Provide the (x, y) coordinate of the cell's center where the given text is located.  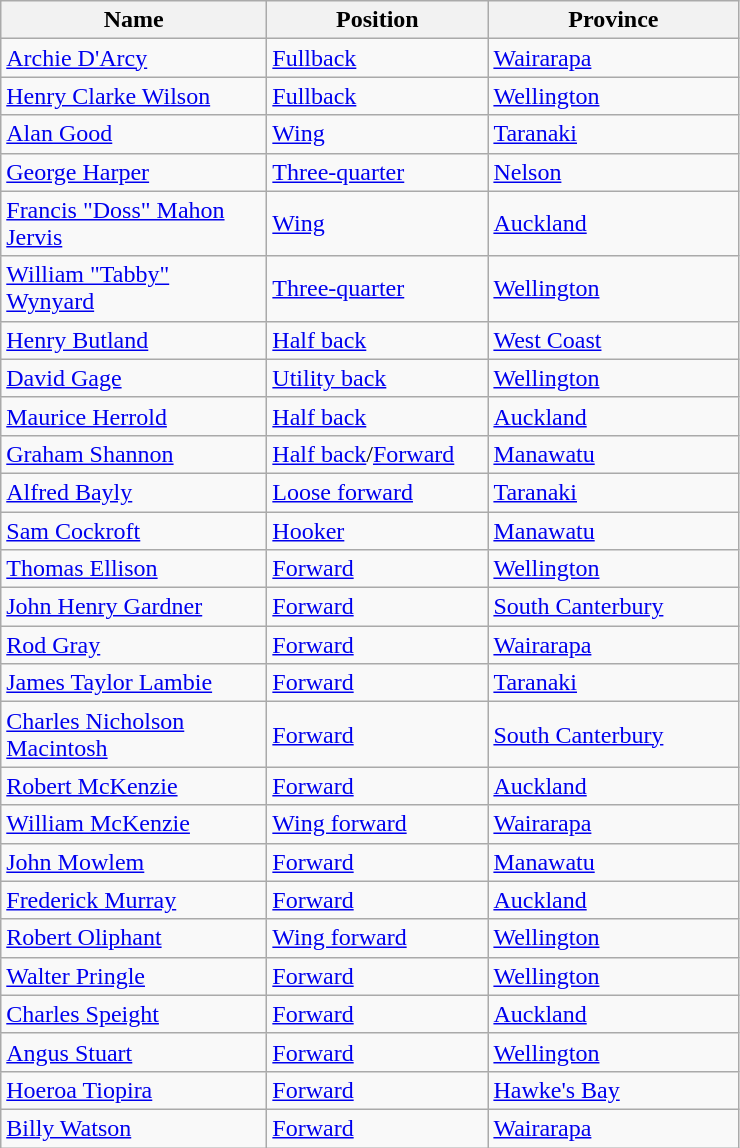
Thomas Ellison (134, 569)
Henry Butland (134, 340)
John Henry Gardner (134, 607)
Maurice Herrold (134, 416)
Position (378, 20)
David Gage (134, 378)
Frederick Murray (134, 900)
Robert Oliphant (134, 938)
George Harper (134, 172)
Angus Stuart (134, 1052)
Charles Nicholson Macintosh (134, 734)
Sam Cockroft (134, 531)
Alfred Bayly (134, 492)
Nelson (614, 172)
Walter Pringle (134, 976)
Charles Speight (134, 1014)
James Taylor Lambie (134, 683)
Loose forward (378, 492)
Alan Good (134, 134)
Hawke's Bay (614, 1090)
Hooker (378, 531)
Rod Gray (134, 645)
Name (134, 20)
Francis "Doss" Mahon Jervis (134, 224)
John Mowlem (134, 862)
William McKenzie (134, 824)
Robert McKenzie (134, 786)
Utility back (378, 378)
Province (614, 20)
William "Tabby" Wynyard (134, 288)
Graham Shannon (134, 454)
Half back/Forward (378, 454)
Archie D'Arcy (134, 58)
West Coast (614, 340)
Hoeroa Tiopira (134, 1090)
Henry Clarke Wilson (134, 96)
Billy Watson (134, 1128)
